From the cell containing the given text, extract its center point as (x, y) coordinate. 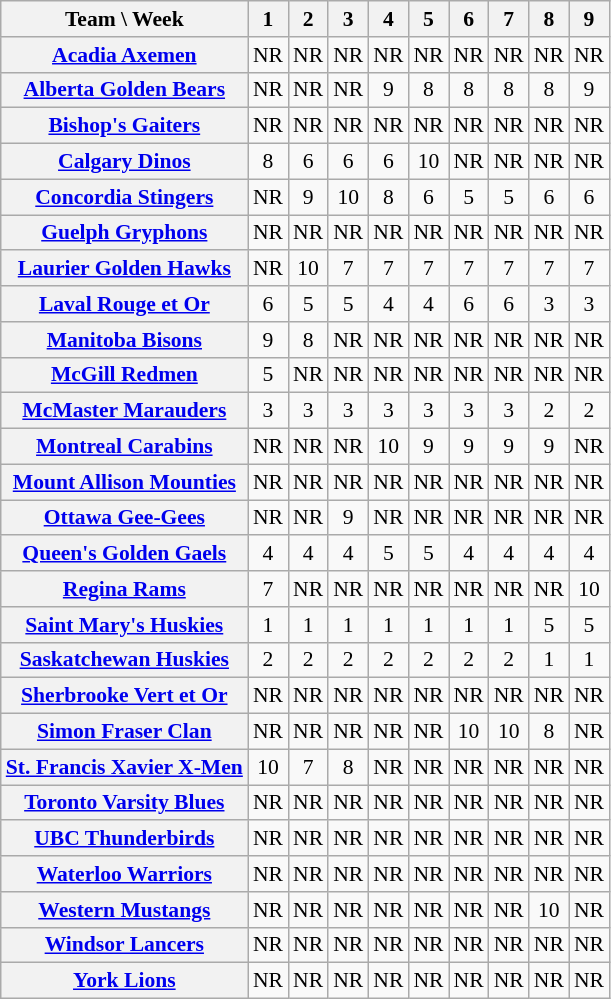
Mount Allison Mounties (124, 482)
McGill Redmen (124, 375)
Toronto Varsity Blues (124, 803)
Bishop's Gaiters (124, 126)
Guelph Gryphons (124, 233)
Montreal Carabins (124, 447)
Simon Fraser Clan (124, 732)
Windsor Lancers (124, 945)
Laurier Golden Hawks (124, 269)
UBC Thunderbirds (124, 839)
Alberta Golden Bears (124, 90)
Team \ Week (124, 19)
Ottawa Gee-Gees (124, 518)
Queen's Golden Gaels (124, 554)
Concordia Stingers (124, 197)
Calgary Dinos (124, 162)
Saint Mary's Huskies (124, 625)
Waterloo Warriors (124, 874)
Saskatchewan Huskies (124, 660)
Western Mustangs (124, 910)
York Lions (124, 981)
Laval Rouge et Or (124, 304)
St. Francis Xavier X-Men (124, 767)
Regina Rams (124, 589)
Sherbrooke Vert et Or (124, 696)
McMaster Marauders (124, 411)
Acadia Axemen (124, 55)
Manitoba Bisons (124, 340)
